Determine the [x, y] coordinate at the center of the cell enclosing the given text.  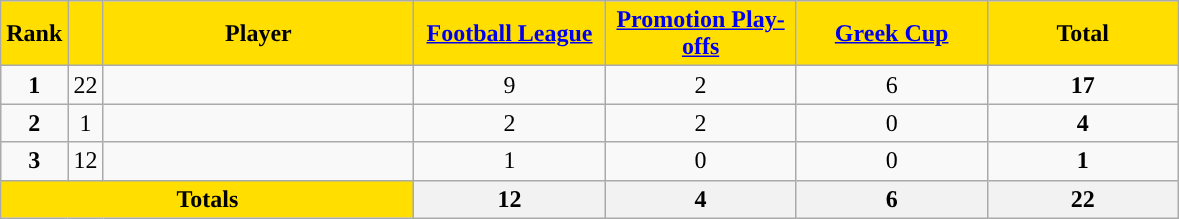
Totals [208, 199]
Football League [510, 34]
Promotion Play-offs [700, 34]
17 [1082, 85]
Total [1082, 34]
Player [258, 34]
Greek Cup [892, 34]
9 [510, 85]
3 [34, 161]
Rank [34, 34]
